Identify which cell holds the provided text, then report its (x, y) central coordinate. 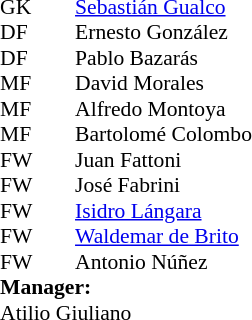
Bartolomé Colombo (164, 135)
Antonio Núñez (164, 262)
David Morales (164, 83)
Isidro Lángara (164, 211)
Ernesto González (164, 33)
Juan Fattoni (164, 160)
Manager: (126, 287)
Pablo Bazarás (164, 58)
José Fabrini (164, 185)
Alfredo Montoya (164, 109)
Waldemar de Brito (164, 237)
